Pinpoint the cell where the given text exists, returning its [X, Y] midpoint coordinate. 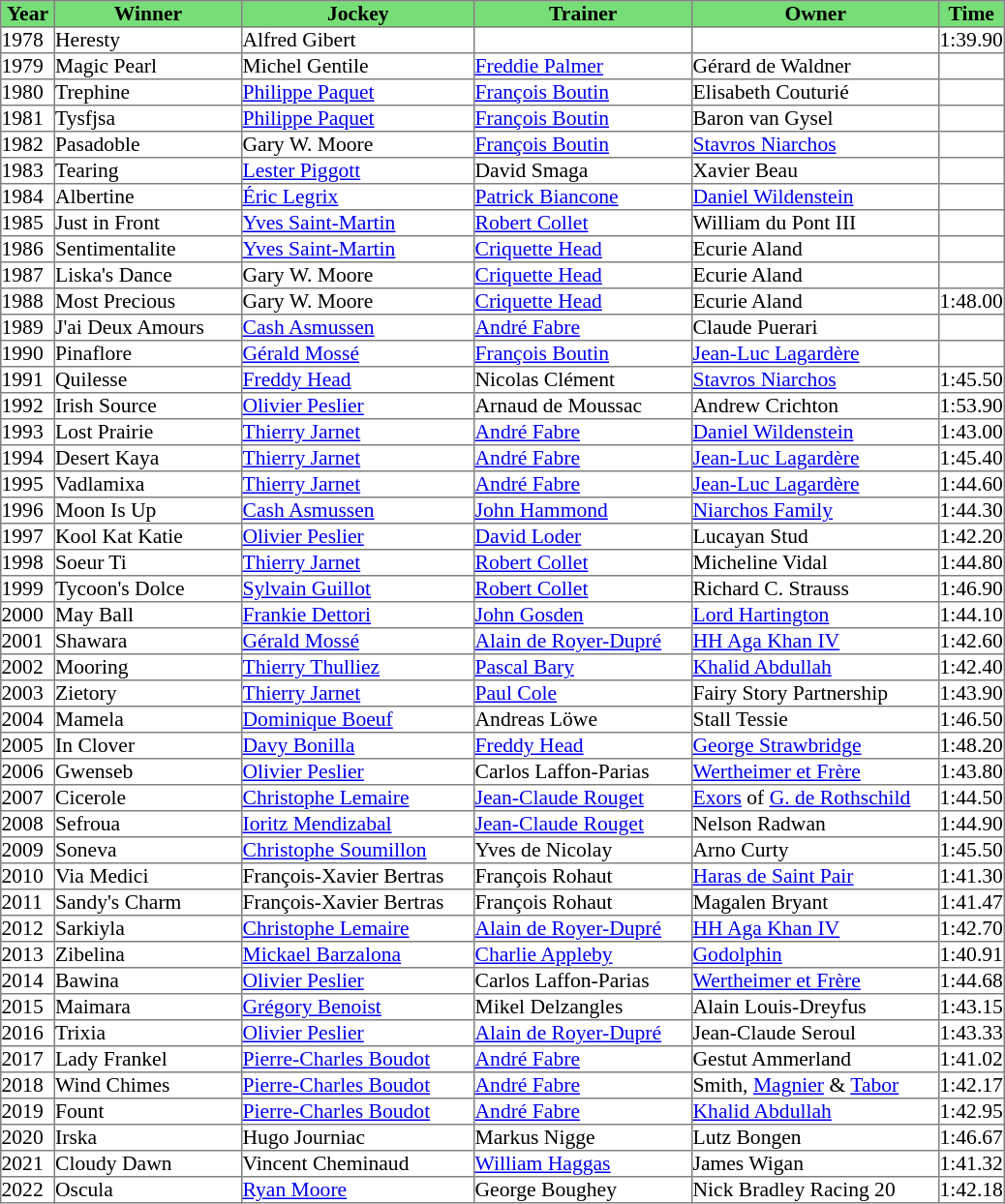
Sentimentalite [148, 250]
2010 [28, 877]
1998 [28, 563]
Andreas Löwe [583, 720]
Mooring [148, 668]
Claude Puerari [815, 327]
1:44.60 [972, 484]
Irish Source [148, 406]
1:48.20 [972, 745]
Éric Legrix [358, 197]
1:44.68 [972, 981]
Soneva [148, 850]
Moon Is Up [148, 511]
Ioritz Mendizabal [358, 825]
Paul Cole [583, 693]
James Wigan [815, 1163]
1:41.32 [972, 1163]
1:42.18 [972, 1190]
David Smaga [583, 170]
Quilesse [148, 379]
1:46.67 [972, 1138]
2001 [28, 641]
1984 [28, 197]
Yves de Nicolay [583, 850]
1:41.30 [972, 877]
1:44.10 [972, 616]
Exors of G. de Rothschild [815, 798]
2008 [28, 825]
Most Precious [148, 302]
Patrick Biancone [583, 197]
Grégory Benoist [358, 1007]
1:41.02 [972, 1059]
Arnaud de Moussac [583, 406]
1:42.60 [972, 641]
2007 [28, 798]
In Clover [148, 745]
May Ball [148, 616]
Lord Hartington [815, 616]
Charlie Appleby [583, 954]
1:43.33 [972, 1034]
1991 [28, 379]
Haras de Saint Pair [815, 877]
Elisabeth Couturié [815, 93]
1990 [28, 354]
2005 [28, 745]
Christophe Soumillon [358, 850]
Fount [148, 1111]
1981 [28, 118]
Davy Bonilla [358, 745]
Trixia [148, 1034]
1:46.50 [972, 720]
1:42.20 [972, 536]
Tysfjsa [148, 118]
2006 [28, 772]
Arno Curty [815, 850]
Vincent Cheminaud [358, 1163]
1:42.70 [972, 929]
Pascal Bary [583, 668]
1:43.00 [972, 432]
2003 [28, 693]
Xavier Beau [815, 170]
William du Pont III [815, 223]
Fairy Story Partnership [815, 693]
2019 [28, 1111]
1:44.50 [972, 798]
Albertine [148, 197]
Lutz Bongen [815, 1138]
Zibelina [148, 954]
Owner [815, 14]
Smith, Magnier & Tabor [815, 1086]
2004 [28, 720]
Soeur Ti [148, 563]
2016 [28, 1034]
Mamela [148, 720]
Andrew Crichton [815, 406]
1:43.15 [972, 1007]
Sarkiyla [148, 929]
Micheline Vidal [815, 563]
Via Medici [148, 877]
Magalen Bryant [815, 902]
Lucayan Stud [815, 536]
Heresty [148, 41]
2018 [28, 1086]
Tycoon's Dolce [148, 588]
1986 [28, 250]
George Strawbridge [815, 745]
1997 [28, 536]
Trainer [583, 14]
Sandy's Charm [148, 902]
Just in Front [148, 223]
Liska's Dance [148, 275]
Frankie Dettori [358, 616]
Alain Louis-Dreyfus [815, 1007]
1988 [28, 302]
David Loder [583, 536]
1993 [28, 432]
Michel Gentile [358, 66]
Godolphin [815, 954]
1980 [28, 93]
1989 [28, 327]
1:39.90 [972, 41]
1979 [28, 66]
1995 [28, 484]
1983 [28, 170]
George Boughey [583, 1190]
1:44.90 [972, 825]
Time [972, 14]
Year [28, 14]
Ryan Moore [358, 1190]
Shawara [148, 641]
Lady Frankel [148, 1059]
2011 [28, 902]
1:48.00 [972, 302]
Bawina [148, 981]
Cicerole [148, 798]
Magic Pearl [148, 66]
Mikel Delzangles [583, 1007]
Markus Nigge [583, 1138]
Wind Chimes [148, 1086]
Alfred Gibert [358, 41]
1:46.90 [972, 588]
1:40.91 [972, 954]
Dominique Boeuf [358, 720]
1:44.80 [972, 563]
Jean-Claude Seroul [815, 1034]
1978 [28, 41]
1994 [28, 459]
Trephine [148, 93]
Richard C. Strauss [815, 588]
Gwenseb [148, 772]
Desert Kaya [148, 459]
1:42.17 [972, 1086]
Pinaflore [148, 354]
2000 [28, 616]
1:41.47 [972, 902]
1:42.95 [972, 1111]
1:43.90 [972, 693]
Hugo Journiac [358, 1138]
Jockey [358, 14]
1:42.40 [972, 668]
Lester Piggott [358, 170]
Kool Kat Katie [148, 536]
1992 [28, 406]
Irska [148, 1138]
Maimara [148, 1007]
2014 [28, 981]
1:43.80 [972, 772]
1:44.30 [972, 511]
Nicolas Clément [583, 379]
Baron van Gysel [815, 118]
2020 [28, 1138]
1985 [28, 223]
2015 [28, 1007]
Winner [148, 14]
Gestut Ammerland [815, 1059]
William Haggas [583, 1163]
John Hammond [583, 511]
1:45.40 [972, 459]
2022 [28, 1190]
2002 [28, 668]
2009 [28, 850]
Nelson Radwan [815, 825]
1:53.90 [972, 406]
Nick Bradley Racing 20 [815, 1190]
1999 [28, 588]
1987 [28, 275]
1982 [28, 145]
2012 [28, 929]
Niarchos Family [815, 511]
Stall Tessie [815, 720]
Freddie Palmer [583, 66]
Cloudy Dawn [148, 1163]
Sylvain Guillot [358, 588]
Sefroua [148, 825]
John Gosden [583, 616]
2013 [28, 954]
Pasadoble [148, 145]
Thierry Thulliez [358, 668]
2021 [28, 1163]
Mickael Barzalona [358, 954]
Vadlamixa [148, 484]
2017 [28, 1059]
Oscula [148, 1190]
J'ai Deux Amours [148, 327]
Zietory [148, 693]
Gérard de Waldner [815, 66]
Lost Prairie [148, 432]
Tearing [148, 170]
1996 [28, 511]
